Detect which cell encompasses the target text, then output its (x, y) center coordinate. 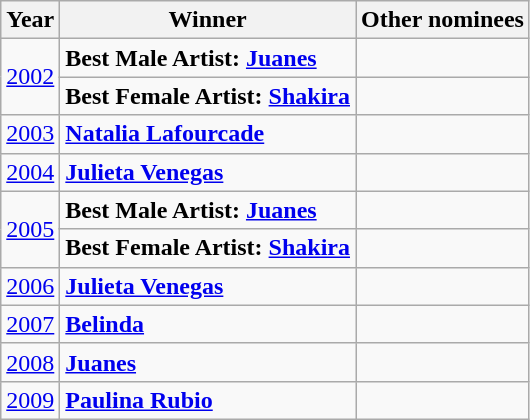
2004 (30, 172)
2002 (30, 77)
Juanes (208, 362)
Paulina Rubio (208, 400)
2009 (30, 400)
2005 (30, 229)
2006 (30, 286)
Natalia Lafourcade (208, 134)
Year (30, 20)
2007 (30, 324)
Winner (208, 20)
Belinda (208, 324)
2008 (30, 362)
2003 (30, 134)
Other nominees (443, 20)
